Pinpoint the cell where the given text exists, returning its [X, Y] midpoint coordinate. 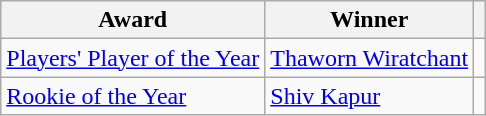
Winner [370, 20]
Thaworn Wiratchant [370, 58]
Players' Player of the Year [133, 58]
Award [133, 20]
Rookie of the Year [133, 96]
Shiv Kapur [370, 96]
